Detect which cell encompasses the target text, then output its (x, y) center coordinate. 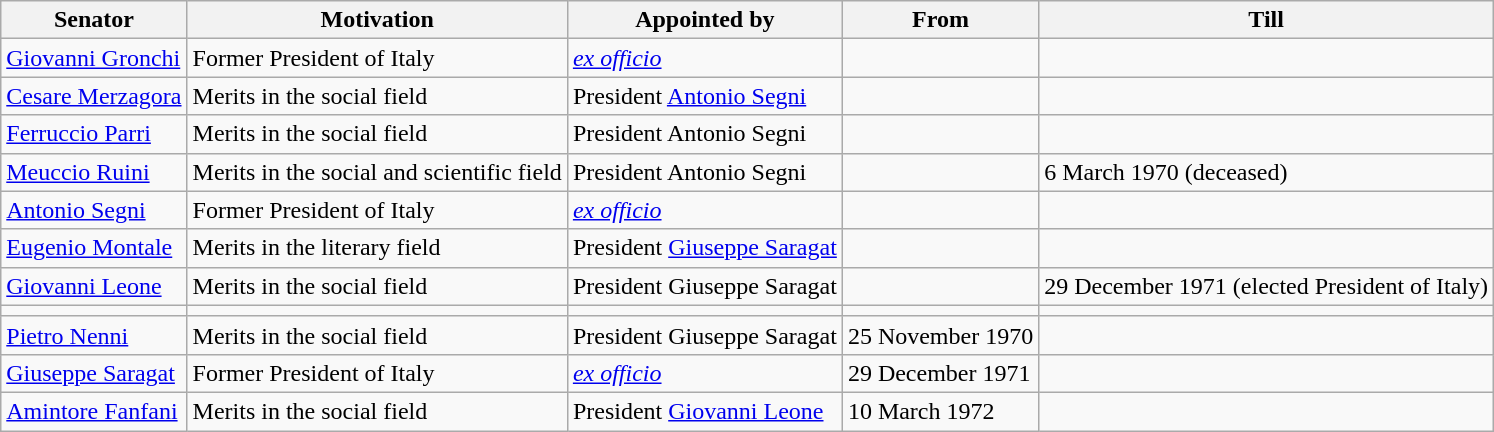
Pietro Nenni (94, 335)
Eugenio Montale (94, 248)
Till (1266, 20)
Giovanni Leone (94, 286)
Merits in the social and scientific field (377, 172)
Amintore Fanfani (94, 411)
Giovanni Gronchi (94, 58)
29 December 1971 (elected President of Italy) (1266, 286)
Meuccio Ruini (94, 172)
From (940, 20)
Merits in the literary field (377, 248)
Cesare Merzagora (94, 96)
President Giovanni Leone (704, 411)
Giuseppe Saragat (94, 373)
Ferruccio Parri (94, 134)
10 March 1972 (940, 411)
Appointed by (704, 20)
Senator (94, 20)
Motivation (377, 20)
6 March 1970 (deceased) (1266, 172)
Antonio Segni (94, 210)
29 December 1971 (940, 373)
25 November 1970 (940, 335)
